Determine the [x, y] coordinate at the center of the cell enclosing the given text.  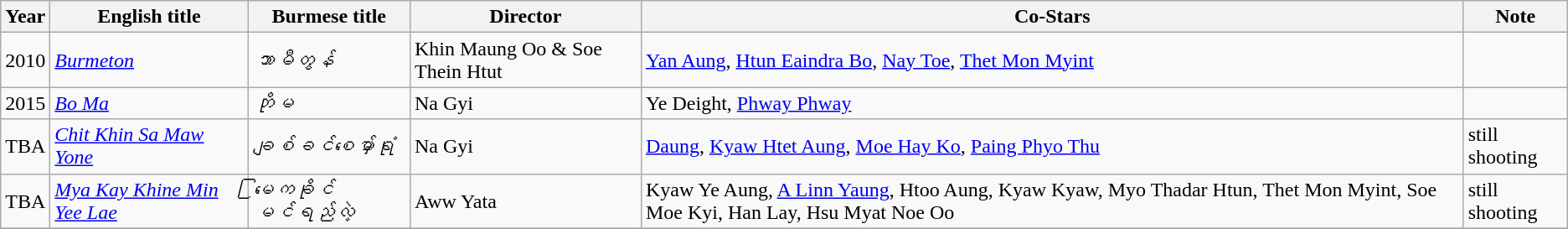
2015 [25, 103]
ဘာမီတွန် [329, 60]
Khin Maung Oo & Soe Thein Htut [525, 60]
Co-Stars [1052, 17]
Yan Aung, Htun Eaindra Bo, Nay Toe, Thet Mon Myint [1052, 60]
ဘိုမ [329, 103]
Mya Kay Khine Min Yee Lae [149, 201]
Note [1515, 17]
Burmese title [329, 17]
မြကေခိုင်မင်ရည်လဲ့ [329, 201]
Ye Deight, Phway Phway [1052, 103]
2010 [25, 60]
Daung, Kyaw Htet Aung, Moe Hay Ko, Paing Phyo Thu [1052, 146]
ချစ်ခင်စမှော်ရုံ [329, 146]
Burmeton [149, 60]
Kyaw Ye Aung, A Linn Yaung, Htoo Aung, Kyaw Kyaw, Myo Thadar Htun, Thet Mon Myint, Soe Moe Kyi, Han Lay, Hsu Myat Noe Oo [1052, 201]
Year [25, 17]
Bo Ma [149, 103]
Chit Khin Sa Maw Yone [149, 146]
English title [149, 17]
Director [525, 17]
Aww Yata [525, 201]
